Detect which cell encompasses the target text, then output its [X, Y] center coordinate. 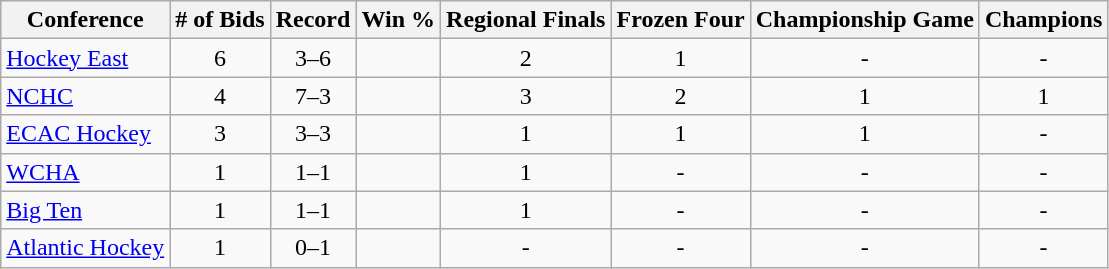
# of Bids [220, 20]
4 [220, 96]
3–6 [313, 58]
ECAC Hockey [86, 134]
Hockey East [86, 58]
0–1 [313, 248]
3–3 [313, 134]
Big Ten [86, 210]
6 [220, 58]
Conference [86, 20]
Frozen Four [680, 20]
WCHA [86, 172]
Record [313, 20]
Regional Finals [526, 20]
Champions [1043, 20]
Atlantic Hockey [86, 248]
Win % [398, 20]
Championship Game [864, 20]
NCHC [86, 96]
7–3 [313, 96]
